Identify which cell holds the provided text, then report its (X, Y) central coordinate. 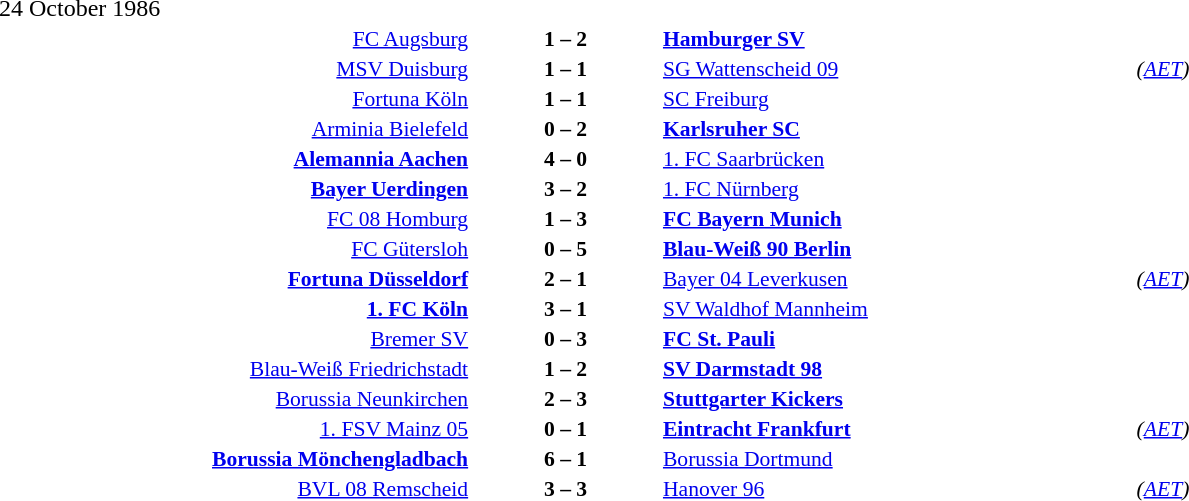
0 – 5 (566, 248)
SC Freiburg (897, 98)
FC St. Pauli (897, 338)
SG Wattenscheid 09 (897, 68)
Stuttgarter Kickers (897, 398)
1 – 3 (566, 218)
3 – 1 (566, 308)
Karlsruher SC (897, 128)
0 – 1 (566, 428)
6 – 1 (566, 458)
Eintracht Frankfurt (897, 428)
2 – 3 (566, 398)
Hamburger SV (897, 38)
4 – 0 (566, 158)
FC Bayern Munich (897, 218)
2 – 1 (566, 278)
0 – 3 (566, 338)
Blau-Weiß 90 Berlin (897, 248)
SV Darmstadt 98 (897, 368)
0 – 2 (566, 128)
SV Waldhof Mannheim (897, 308)
1. FC Saarbrücken (897, 158)
3 – 2 (566, 188)
Borussia Dortmund (897, 458)
1. FC Nürnberg (897, 188)
Bayer 04 Leverkusen (897, 278)
